From the cell containing the given text, extract its center point as (X, Y) coordinate. 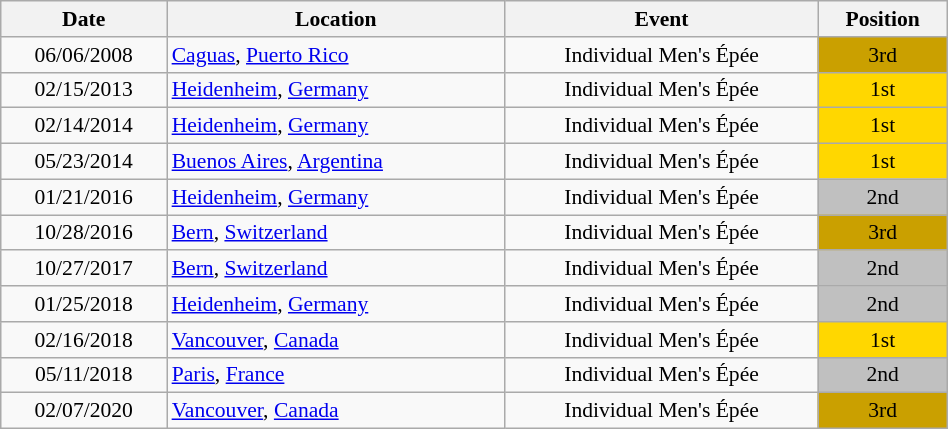
Location (336, 19)
10/27/2017 (84, 269)
01/21/2016 (84, 197)
10/28/2016 (84, 233)
Position (882, 19)
Event (662, 19)
02/15/2013 (84, 90)
01/25/2018 (84, 304)
02/16/2018 (84, 340)
05/23/2014 (84, 162)
06/06/2008 (84, 55)
02/07/2020 (84, 411)
Buenos Aires, Argentina (336, 162)
Date (84, 19)
05/11/2018 (84, 375)
Caguas, Puerto Rico (336, 55)
02/14/2014 (84, 126)
Paris, France (336, 375)
